Capture the cell that displays the provided text and extract its [X, Y] central coordinate. 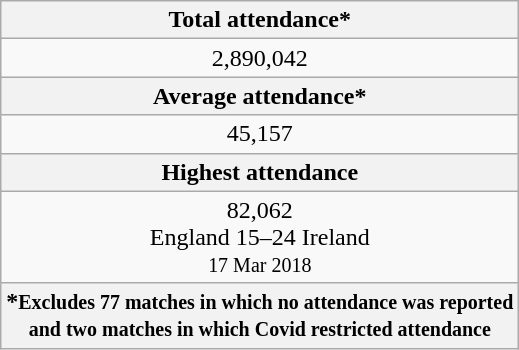
Highest attendance [260, 172]
82,062 England 15–24 Ireland 17 Mar 2018 [260, 237]
Average attendance* [260, 96]
2,890,042 [260, 58]
Total attendance* [260, 20]
*Excludes 77 matches in which no attendance was reported and two matches in which Covid restricted attendance [260, 316]
45,157 [260, 134]
